Pinpoint the cell where the given text exists, returning its [X, Y] midpoint coordinate. 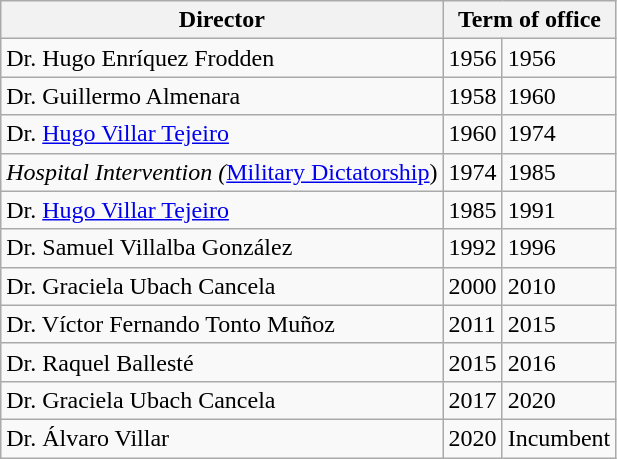
Incumbent [559, 438]
2016 [559, 362]
2017 [472, 400]
1992 [472, 248]
Dr. Álvaro Villar [222, 438]
2011 [472, 324]
1991 [559, 210]
1996 [559, 248]
Director [222, 20]
Dr. Hugo Enríquez Frodden [222, 58]
Dr. Raquel Ballesté [222, 362]
Hospital Intervention (Military Dictatorship) [222, 172]
Dr. Samuel Villalba González [222, 248]
2010 [559, 286]
Dr. Guillermo Almenara [222, 96]
2000 [472, 286]
Term of office [530, 20]
Dr. Víctor Fernando Tonto Muñoz [222, 324]
1958 [472, 96]
